Scan for the cell matching the given text and deliver its (X, Y) coordinate at center. 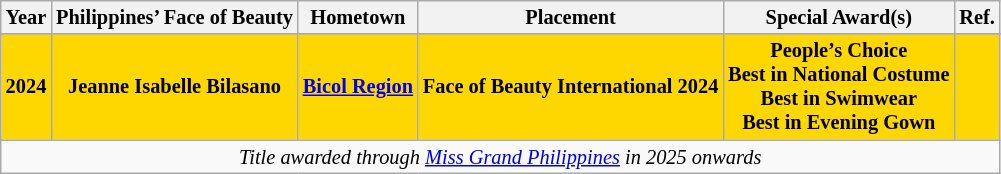
Philippines’ Face of Beauty (174, 17)
Hometown (358, 17)
Face of Beauty International 2024 (570, 87)
People’s Choice Best in National Costume Best in Swimwear Best in Evening Gown (838, 87)
Title awarded through Miss Grand Philippines in 2025 onwards (500, 157)
Jeanne Isabelle Bilasano (174, 87)
Year (26, 17)
Special Award(s) (838, 17)
Ref. (976, 17)
Placement (570, 17)
Bicol Region (358, 87)
2024 (26, 87)
